Identify which cell holds the provided text, then report its [X, Y] central coordinate. 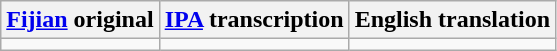
Fijian original [80, 20]
IPA transcription [254, 20]
English translation [452, 20]
